From the cell containing the given text, extract its center point as (x, y) coordinate. 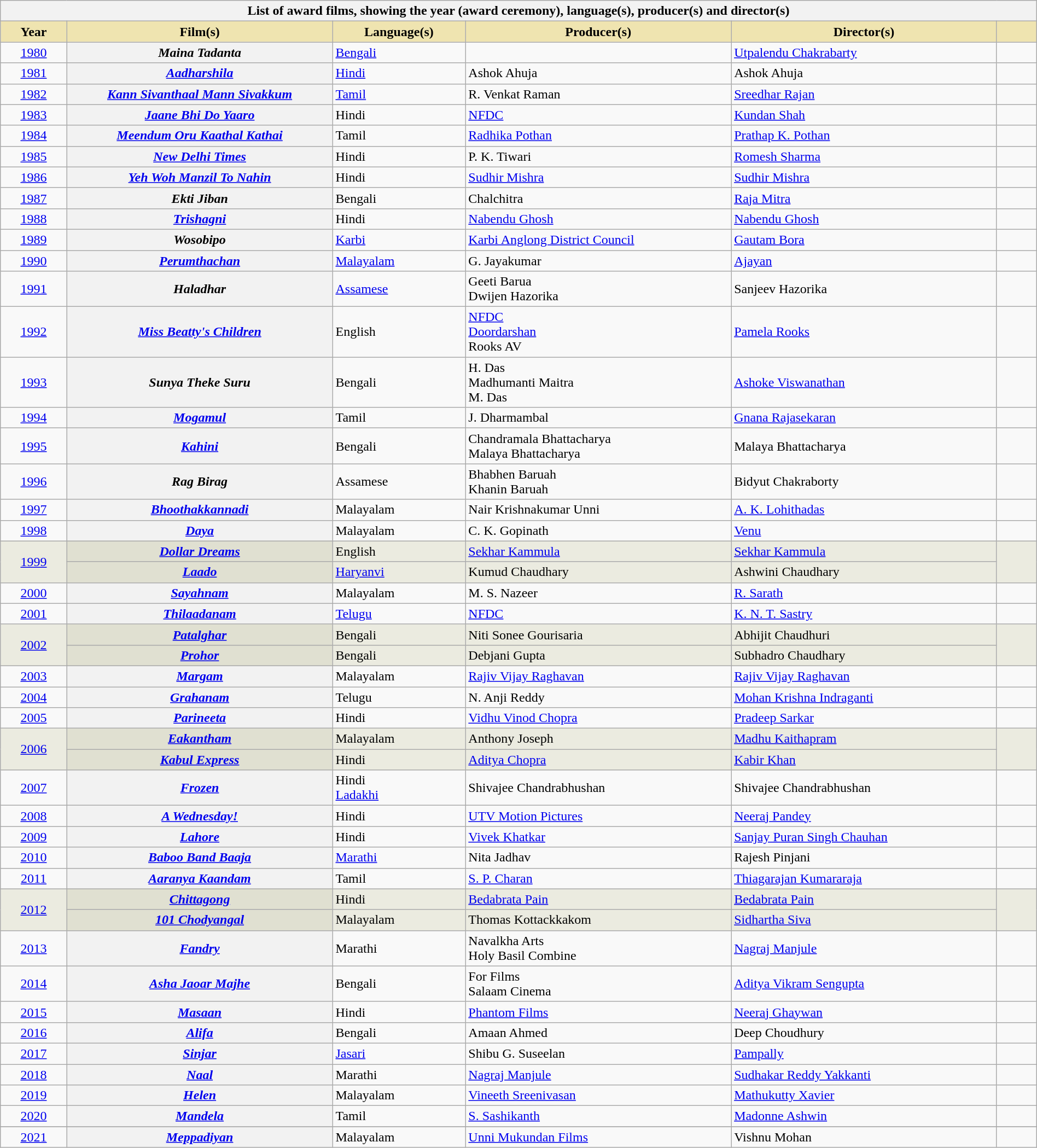
Maina Tadanta (200, 53)
Grahanam (200, 697)
Trishagni (200, 219)
2012 (34, 910)
Subhadro Chaudhary (864, 655)
Radhika Pothan (598, 136)
Sunya Theke Suru (200, 382)
Karbi (399, 240)
Niti Sonee Gourisaria (598, 634)
Bhabhen BaruahKhanin Baruah (598, 481)
2014 (34, 983)
H. DasMadhumanti MaitraM. Das (598, 382)
Thiagarajan Kumararaja (864, 878)
2007 (34, 788)
A Wednesday! (200, 816)
Aaranya Kaandam (200, 878)
1992 (34, 332)
1989 (34, 240)
Mohan Krishna Indraganti (864, 697)
2019 (34, 1095)
1995 (34, 446)
Utpalendu Chakrabarty (864, 53)
Perumthachan (200, 261)
Director(s) (864, 32)
Meendum Oru Kaathal Kathai (200, 136)
Yeh Woh Manzil To Nahin (200, 177)
Pamela Rooks (864, 332)
Vivek Khatkar (598, 837)
Mogamul (200, 418)
Haryanvi (399, 572)
For FilmsSalaam Cinema (598, 983)
Year (34, 32)
Unni Mukundan Films (598, 1137)
Baboo Band Baaja (200, 858)
Producer(s) (598, 32)
R. Venkat Raman (598, 94)
M. S. Nazeer (598, 593)
Raja Mitra (864, 198)
1980 (34, 53)
Miss Beatty's Children (200, 332)
1987 (34, 198)
Jaane Bhi Do Yaaro (200, 115)
Eakantham (200, 739)
Wosobipo (200, 240)
Parineeta (200, 718)
A. K. Lohithadas (864, 510)
Romesh Sharma (864, 156)
2005 (34, 718)
Haladhar (200, 289)
1986 (34, 177)
2017 (34, 1053)
Prohor (200, 655)
1991 (34, 289)
Gnana Rajasekaran (864, 418)
UTV Motion Pictures (598, 816)
Vishnu Mohan (864, 1137)
Language(s) (399, 32)
Rag Birag (200, 481)
Naal (200, 1075)
Geeti BaruaDwijen Hazorika (598, 289)
Amaan Ahmed (598, 1033)
2015 (34, 1012)
Patalghar (200, 634)
Daya (200, 531)
Film(s) (200, 32)
N. Anji Reddy (598, 697)
Kahini (200, 446)
Sanjeev Hazorika (864, 289)
Mandela (200, 1116)
Kundan Shah (864, 115)
Frozen (200, 788)
Sayahnam (200, 593)
Nair Krishnakumar Unni (598, 510)
Abhijit Chaudhuri (864, 634)
Jasari (399, 1053)
Dollar Dreams (200, 551)
Ashwini Chaudhary (864, 572)
Nita Jadhav (598, 858)
Alifa (200, 1033)
2011 (34, 878)
List of award films, showing the year (award ceremony), language(s), producer(s) and director(s) (518, 11)
Neeraj Ghaywan (864, 1012)
Sreedhar Rajan (864, 94)
Vineeth Sreenivasan (598, 1095)
2008 (34, 816)
R. Sarath (864, 593)
2003 (34, 676)
Debjani Gupta (598, 655)
1994 (34, 418)
Bidyut Chakraborty (864, 481)
Thilaadanam (200, 614)
K. N. T. Sastry (864, 614)
Phantom Films (598, 1012)
Kumud Chaudhary (598, 572)
1983 (34, 115)
2000 (34, 593)
Karbi Anglong District Council (598, 240)
S. P. Charan (598, 878)
Shibu G. Suseelan (598, 1053)
Madonne Ashwin (864, 1116)
Lahore (200, 837)
1981 (34, 73)
2016 (34, 1033)
Fandry (200, 948)
Kabul Express (200, 760)
1998 (34, 531)
1985 (34, 156)
2018 (34, 1075)
Margam (200, 676)
1997 (34, 510)
Sinjar (200, 1053)
Neeraj Pandey (864, 816)
P. K. Tiwari (598, 156)
Deep Choudhury (864, 1033)
1990 (34, 261)
2004 (34, 697)
Venu (864, 531)
Anthony Joseph (598, 739)
Aditya Chopra (598, 760)
Asha Jaoar Majhe (200, 983)
Sidhartha Siva (864, 920)
1984 (34, 136)
G. Jayakumar (598, 261)
Aditya Vikram Sengupta (864, 983)
Gautam Bora (864, 240)
HindiLadakhi (399, 788)
New Delhi Times (200, 156)
Helen (200, 1095)
2020 (34, 1116)
101 Chodyangal (200, 920)
Pampally (864, 1053)
2001 (34, 614)
Ashoke Viswanathan (864, 382)
2010 (34, 858)
2013 (34, 948)
Prathap K. Pothan (864, 136)
Navalkha ArtsHoly Basil Combine (598, 948)
1988 (34, 219)
Pradeep Sarkar (864, 718)
2009 (34, 837)
2021 (34, 1137)
Masaan (200, 1012)
1993 (34, 382)
Bhoothakkannadi (200, 510)
Mathukutty Xavier (864, 1095)
Chittagong (200, 899)
Malaya Bhattacharya (864, 446)
Rajesh Pinjani (864, 858)
2006 (34, 749)
Kann Sivanthaal Mann Sivakkum (200, 94)
Sanjay Puran Singh Chauhan (864, 837)
1982 (34, 94)
Laado (200, 572)
Madhu Kaithapram (864, 739)
J. Dharmambal (598, 418)
1999 (34, 562)
Chandramala BhattacharyaMalaya Bhattacharya (598, 446)
Ajayan (864, 261)
Chalchitra (598, 198)
Thomas Kottackkakom (598, 920)
Ekti Jiban (200, 198)
Meppadiyan (200, 1137)
NFDCDoordarshanRooks AV (598, 332)
1996 (34, 481)
2002 (34, 645)
Aadharshila (200, 73)
Kabir Khan (864, 760)
S. Sashikanth (598, 1116)
Vidhu Vinod Chopra (598, 718)
C. K. Gopinath (598, 531)
Sudhakar Reddy Yakkanti (864, 1075)
